From the cell containing the given text, extract its center point as [X, Y] coordinate. 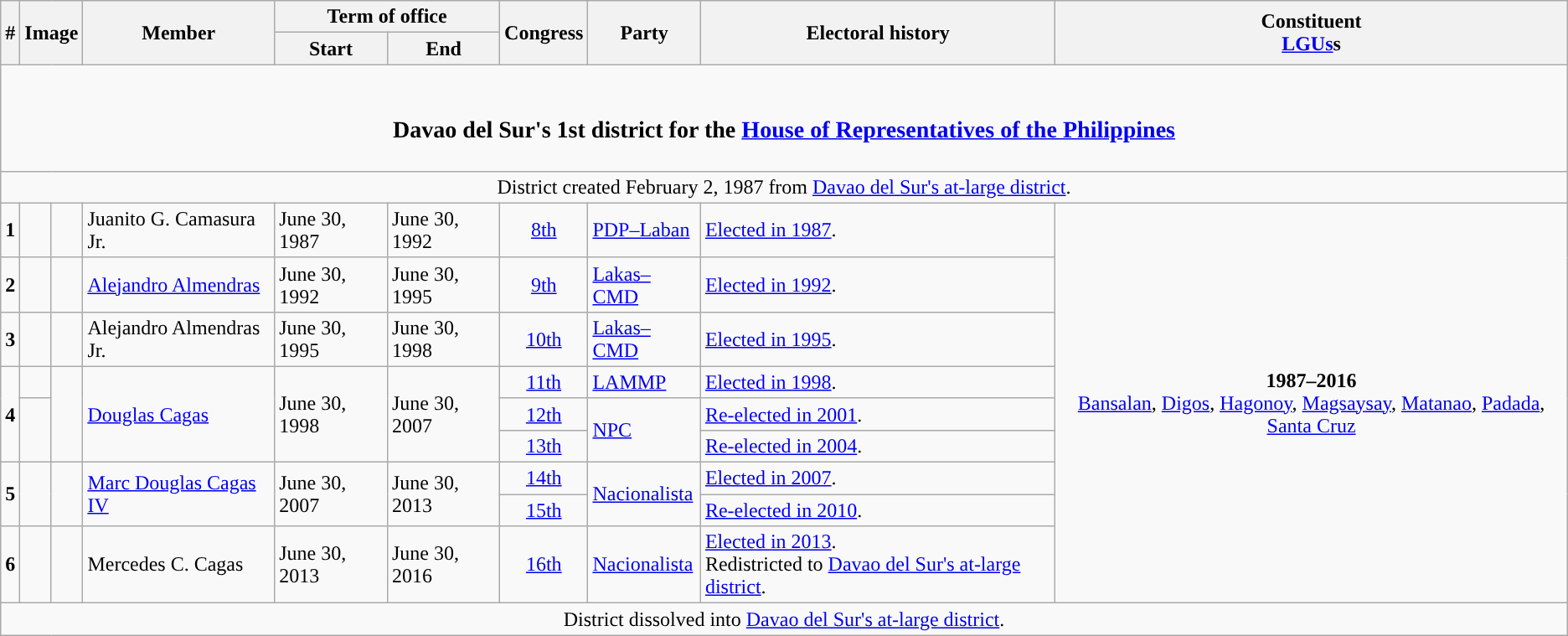
8th [544, 230]
Davao del Sur's 1st district for the House of Representatives of the Philippines [784, 117]
1 [10, 230]
Juanito G. Camasura Jr. [179, 230]
9th [544, 285]
2 [10, 285]
ConstituentLGUss [1312, 33]
Party [645, 33]
PDP–Laban [645, 230]
15th [544, 510]
Alejandro Almendras [179, 285]
3 [10, 339]
End [443, 49]
Re-elected in 2001. [878, 414]
10th [544, 339]
Term of office [387, 17]
NPC [645, 430]
16th [544, 565]
Elected in 1995. [878, 339]
Member [179, 33]
6 [10, 565]
Electoral history [878, 33]
Douglas Cagas [179, 414]
Elected in 1998. [878, 382]
4 [10, 414]
# [10, 33]
13th [544, 446]
Elected in 1987. [878, 230]
Start [332, 49]
Elected in 2013.Redistricted to Davao del Sur's at-large district. [878, 565]
Congress [544, 33]
Marc Douglas Cagas IV [179, 494]
Re-elected in 2004. [878, 446]
Elected in 1992. [878, 285]
Elected in 2007. [878, 478]
5 [10, 494]
11th [544, 382]
District created February 2, 1987 from Davao del Sur's at-large district. [784, 187]
June 30, 1987 [332, 230]
Image [52, 33]
12th [544, 414]
LAMMP [645, 382]
June 30, 2016 [443, 565]
1987–2016Bansalan, Digos, Hagonoy, Magsaysay, Matanao, Padada, Santa Cruz [1312, 403]
Mercedes C. Cagas [179, 565]
Alejandro Almendras Jr. [179, 339]
14th [544, 478]
Re-elected in 2010. [878, 510]
District dissolved into Davao del Sur's at-large district. [784, 619]
